Search for the cell housing the specified text and yield its [X, Y] center coordinate. 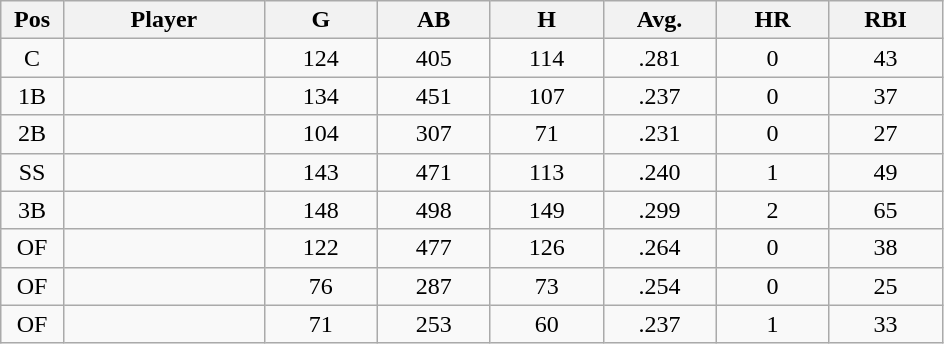
65 [886, 210]
33 [886, 324]
25 [886, 286]
27 [886, 134]
1B [32, 96]
Player [164, 20]
SS [32, 172]
38 [886, 248]
114 [546, 58]
134 [320, 96]
405 [434, 58]
113 [546, 172]
3B [32, 210]
H [546, 20]
76 [320, 286]
148 [320, 210]
471 [434, 172]
49 [886, 172]
.264 [660, 248]
.299 [660, 210]
HR [772, 20]
253 [434, 324]
126 [546, 248]
451 [434, 96]
Avg. [660, 20]
43 [886, 58]
.240 [660, 172]
498 [434, 210]
107 [546, 96]
287 [434, 286]
C [32, 58]
RBI [886, 20]
143 [320, 172]
104 [320, 134]
307 [434, 134]
149 [546, 210]
2 [772, 210]
37 [886, 96]
122 [320, 248]
.231 [660, 134]
60 [546, 324]
124 [320, 58]
2B [32, 134]
.281 [660, 58]
477 [434, 248]
G [320, 20]
73 [546, 286]
.254 [660, 286]
Pos [32, 20]
AB [434, 20]
